Capture the cell that displays the provided text and extract its (X, Y) central coordinate. 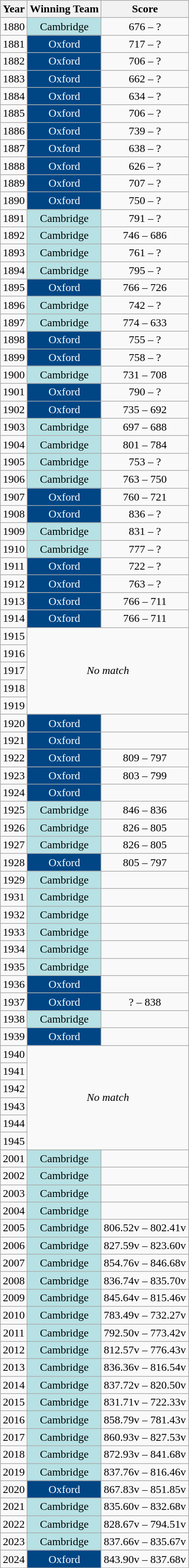
790 – ? (145, 392)
1886 (14, 131)
2010 (14, 1315)
2021 (14, 1507)
2019 (14, 1472)
1922 (14, 758)
1938 (14, 1019)
792.50v – 773.42v (145, 1333)
717 – ? (145, 44)
1900 (14, 375)
860.93v – 827.53v (145, 1437)
831.71v – 722.33v (145, 1402)
755 – ? (145, 340)
2003 (14, 1193)
831 – ? (145, 532)
858.79v – 781.43v (145, 1420)
1927 (14, 845)
801 – 784 (145, 444)
1944 (14, 1124)
1880 (14, 27)
697 – 688 (145, 427)
2008 (14, 1280)
846 – 836 (145, 810)
2001 (14, 1158)
1943 (14, 1106)
1899 (14, 357)
1935 (14, 967)
1910 (14, 549)
867.83v – 851.85v (145, 1489)
1933 (14, 932)
1923 (14, 776)
1920 (14, 723)
1895 (14, 288)
2014 (14, 1385)
1918 (14, 688)
2022 (14, 1524)
1897 (14, 323)
626 – ? (145, 166)
742 – ? (145, 305)
774 – 633 (145, 323)
1915 (14, 636)
827.59v – 823.60v (145, 1245)
843.90v – 837.68v (145, 1559)
809 – 797 (145, 758)
1911 (14, 566)
1903 (14, 427)
1884 (14, 96)
1937 (14, 1002)
2013 (14, 1368)
1904 (14, 444)
1942 (14, 1089)
2005 (14, 1228)
1901 (14, 392)
845.64v – 815.46v (145, 1298)
634 – ? (145, 96)
766 – 726 (145, 288)
1907 (14, 496)
662 – ? (145, 79)
2017 (14, 1437)
1885 (14, 113)
707 – ? (145, 183)
1941 (14, 1072)
1882 (14, 61)
2012 (14, 1350)
1914 (14, 619)
1932 (14, 915)
2016 (14, 1420)
Winning Team (64, 9)
828.67v – 794.51v (145, 1524)
? – 838 (145, 1002)
746 – 686 (145, 236)
2018 (14, 1455)
1902 (14, 410)
2024 (14, 1559)
1925 (14, 810)
1908 (14, 514)
783.49v – 732.27v (145, 1315)
1905 (14, 462)
760 – 721 (145, 496)
1934 (14, 949)
761 – ? (145, 253)
739 – ? (145, 131)
2002 (14, 1176)
1926 (14, 828)
1893 (14, 253)
1916 (14, 653)
1940 (14, 1054)
1928 (14, 862)
803 – 799 (145, 776)
1881 (14, 44)
777 – ? (145, 549)
1936 (14, 984)
Year (14, 9)
1889 (14, 183)
763 – 750 (145, 479)
2015 (14, 1402)
731 – 708 (145, 375)
2006 (14, 1245)
1945 (14, 1141)
758 – ? (145, 357)
1888 (14, 166)
836.36v – 816.54v (145, 1368)
1906 (14, 479)
2011 (14, 1333)
1913 (14, 601)
812.57v – 776.43v (145, 1350)
1898 (14, 340)
Score (145, 9)
1921 (14, 740)
1896 (14, 305)
2009 (14, 1298)
1924 (14, 793)
872.93v – 841.68v (145, 1455)
1912 (14, 584)
1892 (14, 236)
2007 (14, 1263)
2004 (14, 1211)
1891 (14, 218)
791 – ? (145, 218)
854.76v – 846.68v (145, 1263)
676 – ? (145, 27)
1883 (14, 79)
1929 (14, 880)
2020 (14, 1489)
1917 (14, 671)
638 – ? (145, 148)
1939 (14, 1036)
1890 (14, 200)
836.74v – 835.70v (145, 1280)
837.76v – 816.46v (145, 1472)
1909 (14, 532)
753 – ? (145, 462)
750 – ? (145, 200)
1887 (14, 148)
837.72v – 820.50v (145, 1385)
735 – 692 (145, 410)
1894 (14, 270)
835.60v – 832.68v (145, 1507)
837.66v – 835.67v (145, 1541)
836 – ? (145, 514)
795 – ? (145, 270)
722 – ? (145, 566)
763 – ? (145, 584)
805 – 797 (145, 862)
2023 (14, 1541)
1931 (14, 897)
1919 (14, 706)
806.52v – 802.41v (145, 1228)
